Capture the cell that displays the provided text and extract its (x, y) central coordinate. 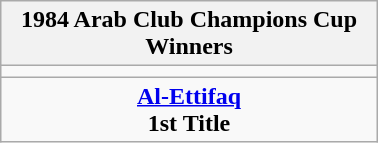
Al-Ettifaq1st Title (189, 110)
1984 Arab Club Champions Cup Winners (189, 34)
